Find where the given text appears and provide that cell's center as (X, Y) coordinate. 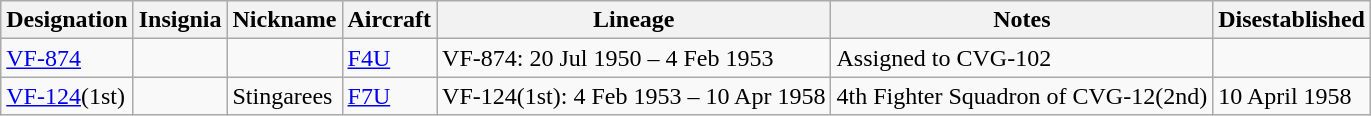
Insignia (180, 20)
Nickname (284, 20)
Designation (67, 20)
VF-874: 20 Jul 1950 – 4 Feb 1953 (634, 58)
Stingarees (284, 96)
Assigned to CVG-102 (1022, 58)
4th Fighter Squadron of CVG-12(2nd) (1022, 96)
F7U (390, 96)
Aircraft (390, 20)
VF-124(1st): 4 Feb 1953 – 10 Apr 1958 (634, 96)
Notes (1022, 20)
Lineage (634, 20)
10 April 1958 (1292, 96)
F4U (390, 58)
VF-874 (67, 58)
VF-124(1st) (67, 96)
Disestablished (1292, 20)
